Detect which cell encompasses the target text, then output its [x, y] center coordinate. 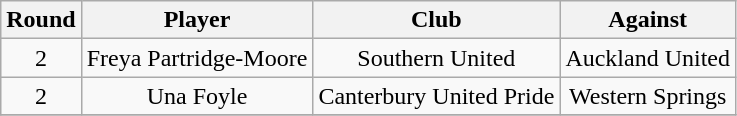
Round [41, 20]
Southern United [436, 58]
Club [436, 20]
Canterbury United Pride [436, 96]
Western Springs [648, 96]
Auckland United [648, 58]
Una Foyle [197, 96]
Freya Partridge-Moore [197, 58]
Against [648, 20]
Player [197, 20]
